Capture the cell that displays the provided text and extract its (x, y) central coordinate. 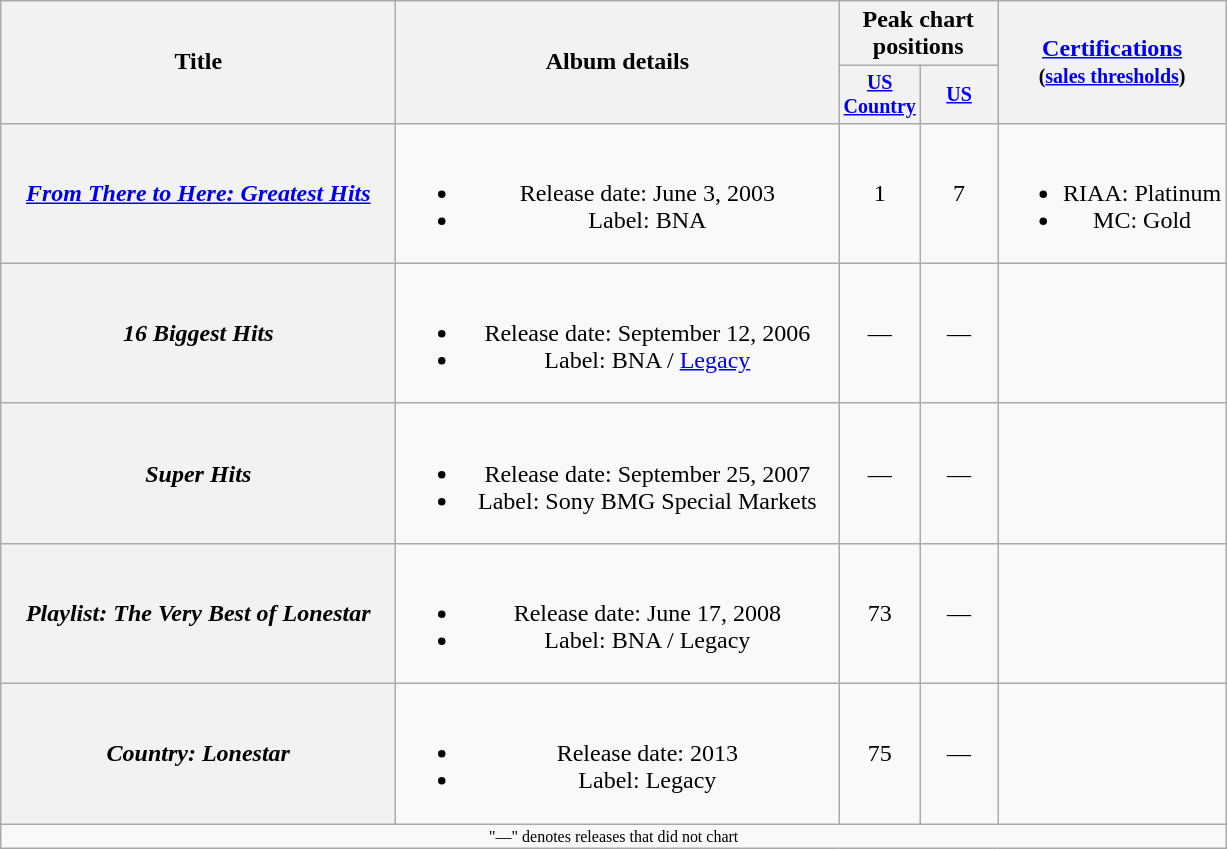
Certifications(sales thresholds) (1112, 62)
Playlist: The Very Best of Lonestar (198, 613)
RIAA: PlatinumMC: Gold (1112, 193)
From There to Here: Greatest Hits (198, 193)
1 (880, 193)
16 Biggest Hits (198, 333)
Release date: September 25, 2007Label: Sony BMG Special Markets (618, 473)
Album details (618, 62)
73 (880, 613)
7 (960, 193)
Release date: June 3, 2003Label: BNA (618, 193)
Release date: 2013Label: Legacy (618, 754)
Country: Lonestar (198, 754)
US (960, 94)
US Country (880, 94)
Release date: September 12, 2006Label: BNA / Legacy (618, 333)
"—" denotes releases that did not chart (614, 836)
75 (880, 754)
Release date: June 17, 2008Label: BNA / Legacy (618, 613)
Title (198, 62)
Peak chartpositions (918, 34)
Super Hits (198, 473)
